Provide the (x, y) coordinate of the cell's center where the given text is located.  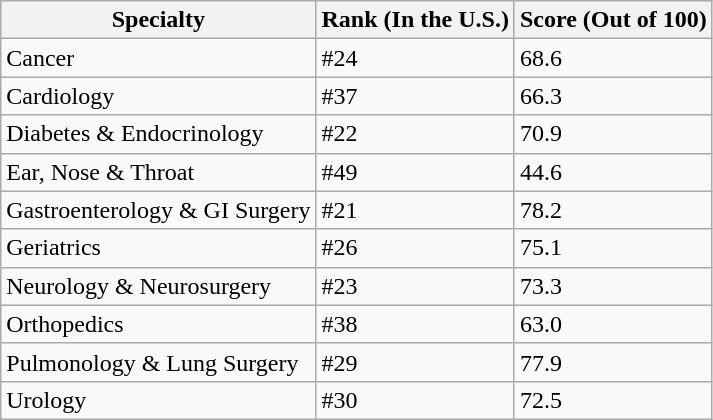
Score (Out of 100) (613, 20)
Orthopedics (158, 324)
#24 (415, 58)
72.5 (613, 400)
Cardiology (158, 96)
#22 (415, 134)
75.1 (613, 248)
#23 (415, 286)
Urology (158, 400)
Neurology & Neurosurgery (158, 286)
Pulmonology & Lung Surgery (158, 362)
Gastroenterology & GI Surgery (158, 210)
68.6 (613, 58)
77.9 (613, 362)
#38 (415, 324)
#49 (415, 172)
Ear, Nose & Throat (158, 172)
Rank (In the U.S.) (415, 20)
Cancer (158, 58)
63.0 (613, 324)
#29 (415, 362)
#21 (415, 210)
#26 (415, 248)
66.3 (613, 96)
70.9 (613, 134)
#37 (415, 96)
44.6 (613, 172)
Diabetes & Endocrinology (158, 134)
Geriatrics (158, 248)
Specialty (158, 20)
78.2 (613, 210)
#30 (415, 400)
73.3 (613, 286)
